Return [X, Y] of the center of cell containing provided text 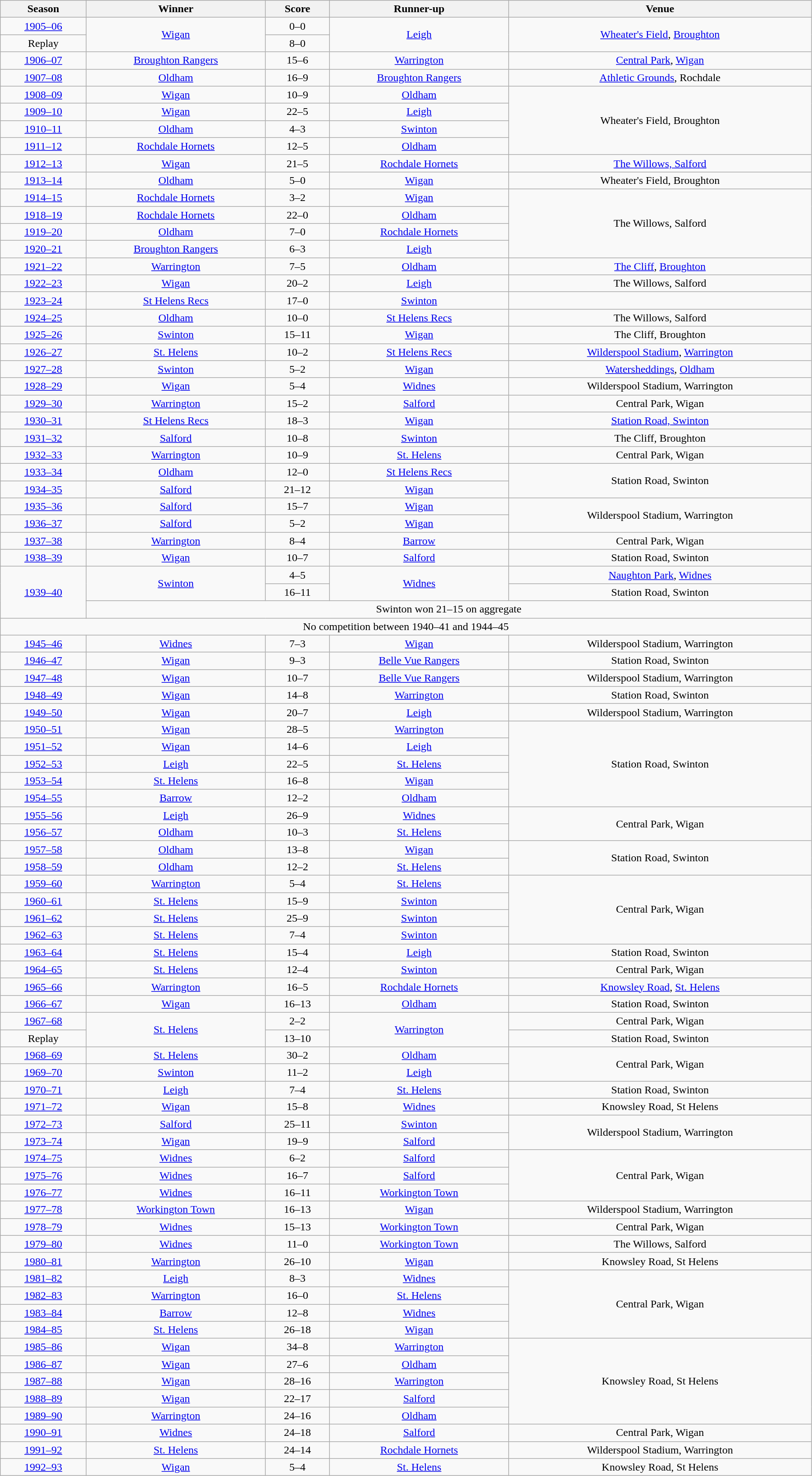
1948–49 [43, 695]
10–3 [297, 832]
0–0 [297, 26]
24–18 [297, 1433]
1983–84 [43, 1313]
19–9 [297, 1141]
1973–74 [43, 1141]
22–17 [297, 1398]
26–9 [297, 815]
1958–59 [43, 867]
1982–83 [43, 1295]
6–2 [297, 1158]
16–0 [297, 1295]
14–8 [297, 695]
1979–80 [43, 1244]
1908–09 [43, 95]
10–0 [297, 318]
1959–60 [43, 884]
1954–55 [43, 798]
20–2 [297, 283]
7–3 [297, 644]
9–3 [297, 661]
1919–20 [43, 232]
12–5 [297, 146]
6–3 [297, 249]
1967–68 [43, 1021]
1956–57 [43, 832]
1907–08 [43, 78]
Score [297, 9]
25–9 [297, 918]
1989–90 [43, 1416]
1918–19 [43, 215]
2–2 [297, 1021]
1953–54 [43, 781]
8–4 [297, 541]
26–18 [297, 1330]
1928–29 [43, 386]
Naughton Park, Widnes [660, 575]
1912–13 [43, 163]
1947–48 [43, 678]
13–10 [297, 1038]
1981–82 [43, 1278]
1935–36 [43, 507]
1961–62 [43, 918]
5–0 [297, 180]
1955–56 [43, 815]
15–13 [297, 1227]
No competition between 1940–41 and 1944–45 [406, 626]
1971–72 [43, 1107]
Season [43, 9]
1914–15 [43, 197]
1931–32 [43, 438]
1913–14 [43, 180]
15–2 [297, 403]
1991–92 [43, 1450]
28–16 [297, 1381]
1910–11 [43, 129]
1950–51 [43, 729]
30–2 [297, 1056]
15–9 [297, 901]
1929–30 [43, 403]
Swinton won 21–15 on aggregate [449, 609]
1938–39 [43, 558]
1924–25 [43, 318]
17–0 [297, 301]
1984–85 [43, 1330]
28–5 [297, 729]
1968–69 [43, 1056]
1906–07 [43, 60]
1960–61 [43, 901]
11–2 [297, 1073]
18–3 [297, 420]
20–7 [297, 712]
15–6 [297, 60]
1930–31 [43, 420]
15–8 [297, 1107]
10–2 [297, 352]
Knowsley Road, St. Helens [660, 987]
4–5 [297, 575]
1978–79 [43, 1227]
1920–21 [43, 249]
1972–73 [43, 1124]
27–6 [297, 1364]
1962–63 [43, 935]
22–0 [297, 215]
7–0 [297, 232]
1976–77 [43, 1193]
1980–81 [43, 1261]
1946–47 [43, 661]
1909–10 [43, 112]
12–0 [297, 472]
34–8 [297, 1347]
1970–71 [43, 1090]
3–2 [297, 197]
12–8 [297, 1313]
13–8 [297, 850]
26–10 [297, 1261]
1985–86 [43, 1347]
15–4 [297, 952]
16–5 [297, 987]
8–3 [297, 1278]
1921–22 [43, 266]
Athletic Grounds, Rochdale [660, 78]
1990–91 [43, 1433]
11–0 [297, 1244]
1951–52 [43, 746]
1966–67 [43, 1004]
7–5 [297, 266]
1965–66 [43, 987]
14–6 [297, 746]
24–16 [297, 1416]
12–4 [297, 969]
15–11 [297, 335]
1922–23 [43, 283]
1977–78 [43, 1210]
Winner [176, 9]
1969–70 [43, 1073]
1988–89 [43, 1398]
8–0 [297, 43]
1939–40 [43, 592]
1945–46 [43, 644]
1992–93 [43, 1467]
1925–26 [43, 335]
1964–65 [43, 969]
Watersheddings, Oldham [660, 369]
1986–87 [43, 1364]
1974–75 [43, 1158]
21–12 [297, 489]
1926–27 [43, 352]
1933–34 [43, 472]
1952–53 [43, 764]
1934–35 [43, 489]
10–8 [297, 438]
21–5 [297, 163]
Venue [660, 9]
25–11 [297, 1124]
1905–06 [43, 26]
1911–12 [43, 146]
Runner-up [419, 9]
15–7 [297, 507]
16–7 [297, 1175]
1923–24 [43, 301]
1932–33 [43, 455]
16–9 [297, 78]
1949–50 [43, 712]
1937–38 [43, 541]
16–8 [297, 781]
1963–64 [43, 952]
24–14 [297, 1450]
1936–37 [43, 524]
4–3 [297, 129]
1987–88 [43, 1381]
1927–28 [43, 369]
1957–58 [43, 850]
1975–76 [43, 1175]
